Detect which cell encompasses the target text, then output its [X, Y] center coordinate. 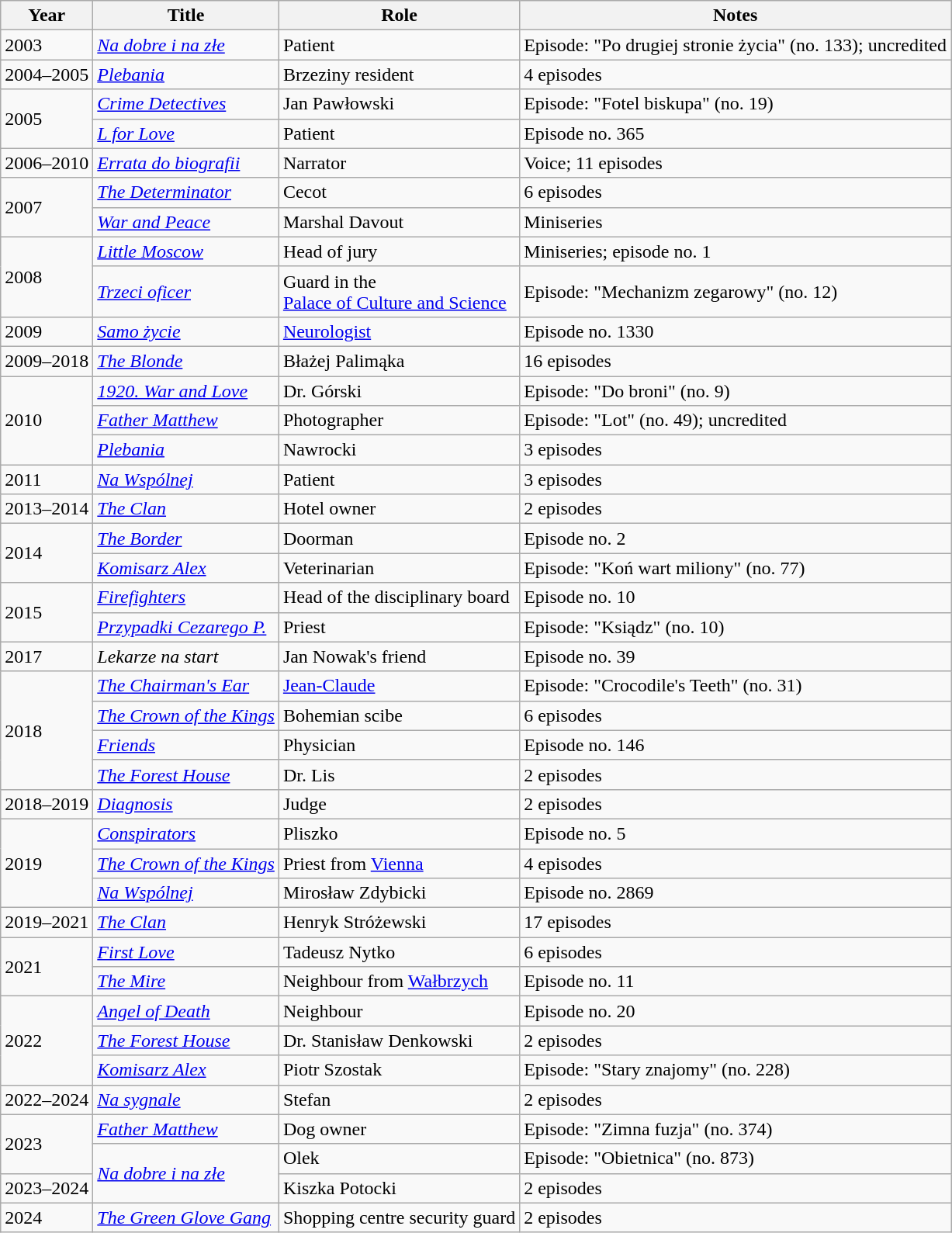
Episode no. 1330 [736, 331]
Episode: "Ksiądz" (no. 10) [736, 627]
Jean-Claude [399, 686]
Year [47, 16]
Diagnosis [186, 804]
Dr. Stanisław Denkowski [399, 1041]
Dr. Lis [399, 774]
Episode no. 2869 [736, 893]
Episode no. 11 [736, 982]
The Blonde [186, 361]
Tadeusz Nytko [399, 952]
Marshal Davout [399, 222]
Photographer [399, 421]
Mirosław Zdybicki [399, 893]
Episode: "Fotel biskupa" (no. 19) [736, 104]
Episode no. 39 [736, 656]
2018–2019 [47, 804]
The Border [186, 539]
Dog owner [399, 1129]
Episode no. 2 [736, 539]
2006–2010 [47, 163]
2015 [47, 612]
Veterinarian [399, 568]
2014 [47, 553]
Episode no. 10 [736, 597]
Cecot [399, 192]
2024 [47, 1217]
Little Moscow [186, 251]
Miniseries; episode no. 1 [736, 251]
Priest [399, 627]
Trzeci oficer [186, 292]
2018 [47, 730]
The Determinator [186, 192]
Piotr Szostak [399, 1070]
Hotel owner [399, 509]
Episode: "Zimna fuzja" (no. 374) [736, 1129]
Pliszko [399, 833]
2007 [47, 207]
Nawrocki [399, 450]
Judge [399, 804]
Notes [736, 16]
The Mire [186, 982]
Firefighters [186, 597]
Miniseries [736, 222]
The Green Glove Gang [186, 1217]
2022 [47, 1041]
2009–2018 [47, 361]
Head of jury [399, 251]
The Chairman's Ear [186, 686]
16 episodes [736, 361]
2005 [47, 119]
Bohemian scibe [399, 715]
2009 [47, 331]
2021 [47, 967]
Guard in thePalace of Culture and Science [399, 292]
2023–2024 [47, 1188]
2023 [47, 1144]
Neighbour from Wałbrzych [399, 982]
Kiszka Potocki [399, 1188]
Doorman [399, 539]
Narrator [399, 163]
Physician [399, 745]
Errata do biografii [186, 163]
2017 [47, 656]
Head of the disciplinary board [399, 597]
Angel of Death [186, 1011]
2019–2021 [47, 923]
Episode: "Crocodile's Teeth" (no. 31) [736, 686]
Olek [399, 1159]
Episode no. 146 [736, 745]
2003 [47, 45]
First Love [186, 952]
2004–2005 [47, 74]
Voice; 11 episodes [736, 163]
Conspirators [186, 833]
Episode: "Stary znajomy" (no. 228) [736, 1070]
Crime Detectives [186, 104]
Lekarze na start [186, 656]
2019 [47, 863]
Episode: "Lot" (no. 49); uncredited [736, 421]
Episode: "Obietnica" (no. 873) [736, 1159]
Friends [186, 745]
Brzeziny resident [399, 74]
Priest from Vienna [399, 864]
Episode: "Mechanizm zegarowy" (no. 12) [736, 292]
2022–2024 [47, 1100]
Role [399, 16]
Przypadki Cezarego P. [186, 627]
Neighbour [399, 1011]
Episode: "Po drugiej stronie życia" (no. 133); uncredited [736, 45]
Episode no. 365 [736, 133]
Błażej Palimąka [399, 361]
War and Peace [186, 222]
Episode no. 20 [736, 1011]
L for Love [186, 133]
2011 [47, 480]
Henryk Stróżewski [399, 923]
2008 [47, 276]
Na sygnale [186, 1100]
1920. War and Love [186, 390]
2013–2014 [47, 509]
Title [186, 16]
Stefan [399, 1100]
Dr. Górski [399, 390]
Jan Pawłowski [399, 104]
Episode: "Do broni" (no. 9) [736, 390]
17 episodes [736, 923]
Episode: "Koń wart miliony" (no. 77) [736, 568]
Neurologist [399, 331]
Shopping centre security guard [399, 1217]
Episode no. 5 [736, 833]
Samo życie [186, 331]
Jan Nowak's friend [399, 656]
2010 [47, 420]
